Capture the cell that displays the provided text and extract its (x, y) central coordinate. 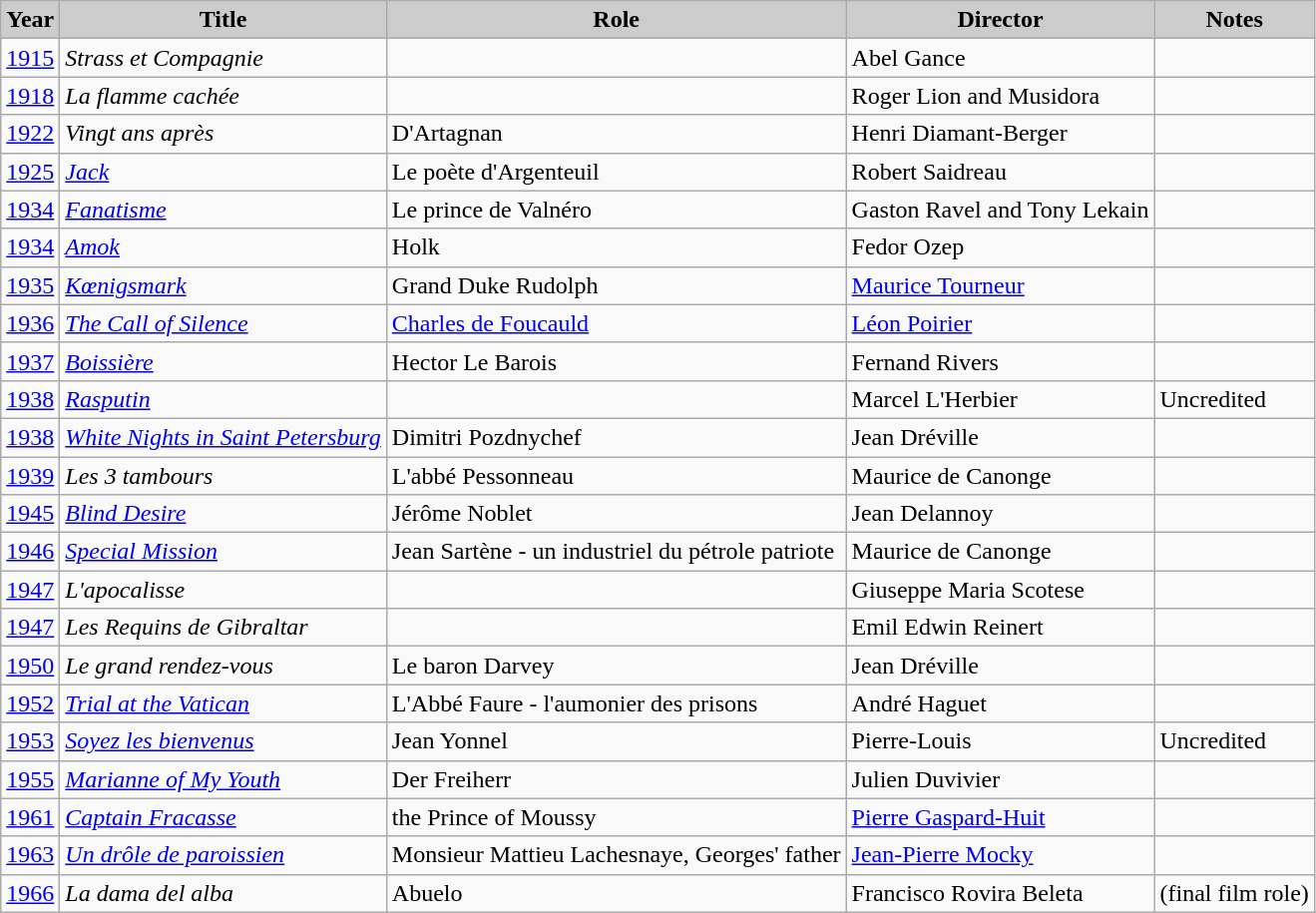
L'apocalisse (223, 590)
Abel Gance (1000, 58)
1937 (30, 361)
Grand Duke Rudolph (617, 285)
Henri Diamant-Berger (1000, 134)
D'Artagnan (617, 134)
Le grand rendez-vous (223, 666)
1935 (30, 285)
André Haguet (1000, 703)
L'Abbé Faure - l'aumonier des prisons (617, 703)
Dimitri Pozdnychef (617, 437)
White Nights in Saint Petersburg (223, 437)
1963 (30, 855)
Fedor Ozep (1000, 247)
Holk (617, 247)
Rasputin (223, 399)
the Prince of Moussy (617, 817)
1961 (30, 817)
Jean-Pierre Mocky (1000, 855)
Strass et Compagnie (223, 58)
1966 (30, 893)
1922 (30, 134)
Marcel L'Herbier (1000, 399)
1950 (30, 666)
The Call of Silence (223, 323)
Boissière (223, 361)
Fernand Rivers (1000, 361)
1945 (30, 514)
Soyez les bienvenus (223, 741)
Maurice Tourneur (1000, 285)
Trial at the Vatican (223, 703)
Monsieur Mattieu Lachesnaye, Georges' father (617, 855)
Amok (223, 247)
Year (30, 20)
Captain Fracasse (223, 817)
1939 (30, 476)
La dama del alba (223, 893)
L'abbé Pessonneau (617, 476)
Jérôme Noblet (617, 514)
1915 (30, 58)
Les Requins de Gibraltar (223, 628)
1918 (30, 96)
Role (617, 20)
Jean Sartène - un industriel du pétrole patriote (617, 552)
Special Mission (223, 552)
Emil Edwin Reinert (1000, 628)
Un drôle de paroissien (223, 855)
Charles de Foucauld (617, 323)
Léon Poirier (1000, 323)
Title (223, 20)
Les 3 tambours (223, 476)
Jean Delannoy (1000, 514)
Pierre-Louis (1000, 741)
Abuelo (617, 893)
1952 (30, 703)
Marianne of My Youth (223, 779)
Le baron Darvey (617, 666)
Fanatisme (223, 210)
La flamme cachée (223, 96)
1946 (30, 552)
Kœnigsmark (223, 285)
Hector Le Barois (617, 361)
Roger Lion and Musidora (1000, 96)
Der Freiherr (617, 779)
1955 (30, 779)
Le prince de Valnéro (617, 210)
1953 (30, 741)
Notes (1234, 20)
Le poète d'Argenteuil (617, 172)
Julien Duvivier (1000, 779)
1925 (30, 172)
Gaston Ravel and Tony Lekain (1000, 210)
Vingt ans après (223, 134)
Director (1000, 20)
Robert Saidreau (1000, 172)
Giuseppe Maria Scotese (1000, 590)
Blind Desire (223, 514)
Jean Yonnel (617, 741)
Francisco Rovira Beleta (1000, 893)
Jack (223, 172)
(final film role) (1234, 893)
Pierre Gaspard-Huit (1000, 817)
1936 (30, 323)
